Find where the given text appears and provide that cell's center as (x, y) coordinate. 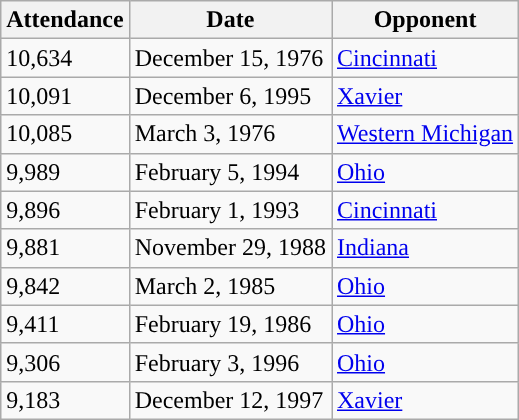
10,634 (65, 58)
December 6, 1995 (230, 96)
February 1, 1993 (230, 210)
9,896 (65, 210)
Attendance (65, 20)
December 12, 1997 (230, 400)
Opponent (426, 20)
9,411 (65, 324)
December 15, 1976 (230, 58)
February 3, 1996 (230, 362)
9,881 (65, 248)
Indiana (426, 248)
10,085 (65, 134)
9,842 (65, 286)
February 19, 1986 (230, 324)
November 29, 1988 (230, 248)
Western Michigan (426, 134)
10,091 (65, 96)
9,306 (65, 362)
March 2, 1985 (230, 286)
9,183 (65, 400)
February 5, 1994 (230, 172)
Date (230, 20)
9,989 (65, 172)
March 3, 1976 (230, 134)
